Detect which cell encompasses the target text, then output its [x, y] center coordinate. 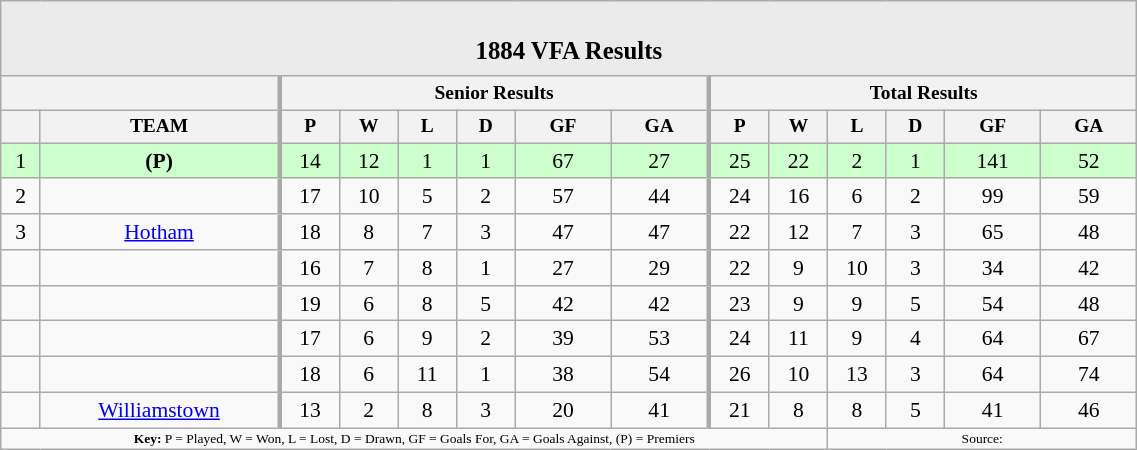
44 [660, 197]
52 [1089, 161]
23 [739, 304]
TEAM [160, 126]
38 [563, 375]
Source: [982, 439]
29 [660, 268]
53 [660, 339]
(P) [160, 161]
34 [993, 268]
Hotham [160, 232]
20 [563, 410]
4 [915, 339]
Key: P = Played, W = Won, L = Lost, D = Drawn, GF = Goals For, GA = Goals Against, (P) = Premiers [414, 439]
141 [993, 161]
Senior Results [494, 94]
39 [563, 339]
59 [1089, 197]
25 [739, 161]
99 [993, 197]
74 [1089, 375]
21 [739, 410]
57 [563, 197]
46 [1089, 410]
Total Results [923, 94]
65 [993, 232]
14 [309, 161]
26 [739, 375]
Williamstown [160, 410]
19 [309, 304]
